From the cell containing the given text, extract its center point as (x, y) coordinate. 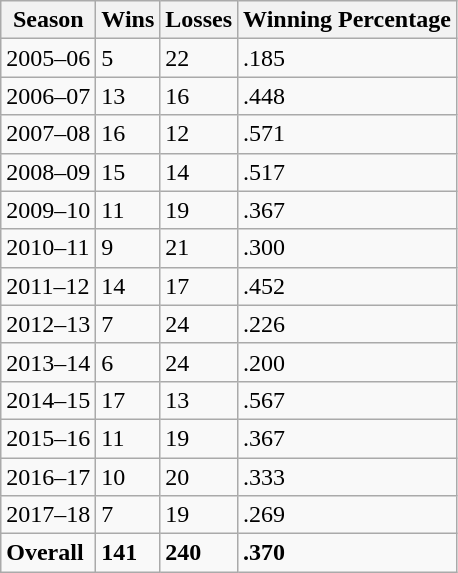
.333 (348, 477)
2011–12 (48, 286)
2015–16 (48, 438)
2008–09 (48, 172)
.448 (348, 96)
2016–17 (48, 477)
2012–13 (48, 324)
.200 (348, 362)
.300 (348, 248)
15 (128, 172)
.185 (348, 58)
2013–14 (48, 362)
2014–15 (48, 400)
2017–18 (48, 515)
.370 (348, 553)
.567 (348, 400)
9 (128, 248)
5 (128, 58)
2007–08 (48, 134)
Winning Percentage (348, 20)
Losses (199, 20)
Season (48, 20)
2009–10 (48, 210)
21 (199, 248)
.452 (348, 286)
.571 (348, 134)
.226 (348, 324)
20 (199, 477)
6 (128, 362)
2010–11 (48, 248)
240 (199, 553)
141 (128, 553)
10 (128, 477)
Wins (128, 20)
Overall (48, 553)
2005–06 (48, 58)
12 (199, 134)
2006–07 (48, 96)
.269 (348, 515)
22 (199, 58)
.517 (348, 172)
